Determine the (x, y) coordinate at the center of the cell enclosing the given text.  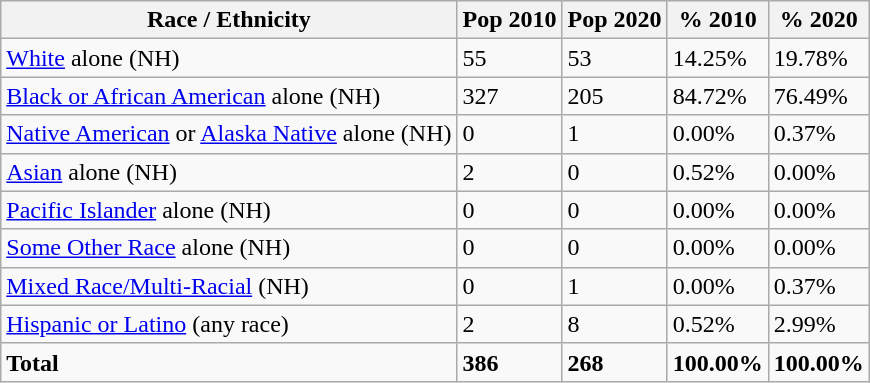
205 (614, 96)
Pacific Islander alone (NH) (229, 210)
Total (229, 362)
% 2020 (818, 20)
Black or African American alone (NH) (229, 96)
Race / Ethnicity (229, 20)
76.49% (818, 96)
327 (510, 96)
Pop 2020 (614, 20)
Some Other Race alone (NH) (229, 248)
% 2010 (718, 20)
53 (614, 58)
2.99% (818, 324)
8 (614, 324)
Native American or Alaska Native alone (NH) (229, 134)
Mixed Race/Multi-Racial (NH) (229, 286)
Hispanic or Latino (any race) (229, 324)
Pop 2010 (510, 20)
14.25% (718, 58)
268 (614, 362)
55 (510, 58)
White alone (NH) (229, 58)
386 (510, 362)
Asian alone (NH) (229, 172)
84.72% (718, 96)
19.78% (818, 58)
